From the cell containing the given text, extract its center point as [x, y] coordinate. 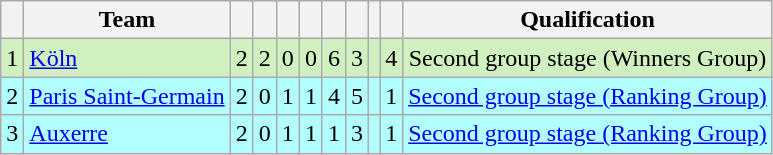
6 [334, 58]
5 [356, 96]
Second group stage (Winners Group) [588, 58]
Paris Saint-Germain [127, 96]
Team [127, 20]
Köln [127, 58]
Qualification [588, 20]
Auxerre [127, 134]
